Identify which cell holds the provided text, then report its [x, y] central coordinate. 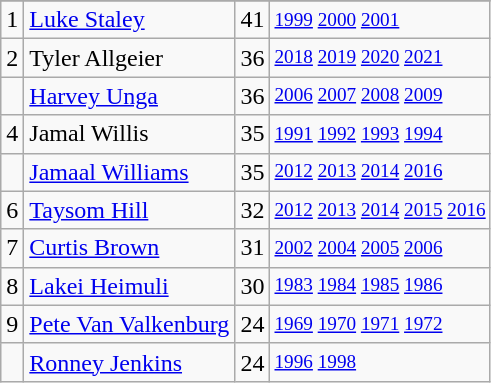
1969 1970 1971 1972 [380, 324]
2 [12, 58]
2002 2004 2005 2006 [380, 248]
7 [12, 248]
2018 2019 2020 2021 [380, 58]
Taysom Hill [130, 210]
Harvey Unga [130, 96]
1996 1998 [380, 362]
8 [12, 286]
Jamal Willis [130, 134]
9 [12, 324]
Pete Van Valkenburg [130, 324]
Lakei Heimuli [130, 286]
4 [12, 134]
1999 2000 2001 [380, 20]
1 [12, 20]
Luke Staley [130, 20]
30 [252, 286]
2006 2007 2008 2009 [380, 96]
Jamaal Williams [130, 172]
31 [252, 248]
2012 2013 2014 2016 [380, 172]
1991 1992 1993 1994 [380, 134]
Ronney Jenkins [130, 362]
Curtis Brown [130, 248]
1983 1984 1985 1986 [380, 286]
2012 2013 2014 2015 2016 [380, 210]
Tyler Allgeier [130, 58]
32 [252, 210]
41 [252, 20]
6 [12, 210]
